Identify which cell holds the provided text, then report its (X, Y) central coordinate. 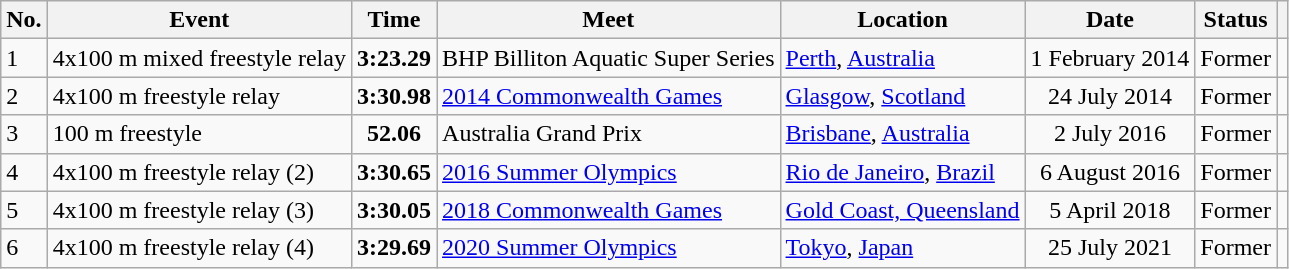
Meet (609, 20)
Status (1236, 20)
2 July 2016 (1110, 134)
4x100 m freestyle relay (3) (199, 210)
Date (1110, 20)
6 August 2016 (1110, 172)
25 July 2021 (1110, 248)
3:29.69 (394, 248)
4x100 m freestyle relay (2) (199, 172)
Event (199, 20)
Perth, Australia (902, 58)
3:23.29 (394, 58)
2014 Commonwealth Games (609, 96)
2020 Summer Olympics (609, 248)
BHP Billiton Aquatic Super Series (609, 58)
Australia Grand Prix (609, 134)
Glasgow, Scotland (902, 96)
Gold Coast, Queensland (902, 210)
Time (394, 20)
6 (24, 248)
4x100 m mixed freestyle relay (199, 58)
100 m freestyle (199, 134)
5 April 2018 (1110, 210)
52.06 (394, 134)
1 (24, 58)
24 July 2014 (1110, 96)
Brisbane, Australia (902, 134)
3:30.98 (394, 96)
3:30.65 (394, 172)
Rio de Janeiro, Brazil (902, 172)
2 (24, 96)
5 (24, 210)
2018 Commonwealth Games (609, 210)
No. (24, 20)
4x100 m freestyle relay (4) (199, 248)
4x100 m freestyle relay (199, 96)
3 (24, 134)
Location (902, 20)
2016 Summer Olympics (609, 172)
Tokyo, Japan (902, 248)
1 February 2014 (1110, 58)
3:30.05 (394, 210)
4 (24, 172)
